Output the [x, y] coordinate of the center of the cell containing the given text.  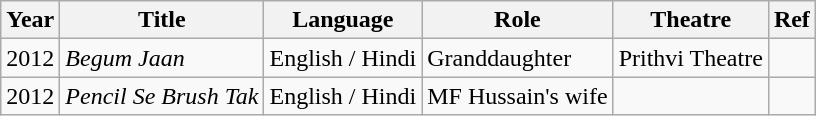
Role [518, 20]
Year [30, 20]
MF Hussain's wife [518, 96]
Ref [792, 20]
Prithvi Theatre [690, 58]
Pencil Se Brush Tak [162, 96]
Granddaughter [518, 58]
Language [343, 20]
Title [162, 20]
Theatre [690, 20]
Begum Jaan [162, 58]
